Capture the cell that displays the provided text and extract its (x, y) central coordinate. 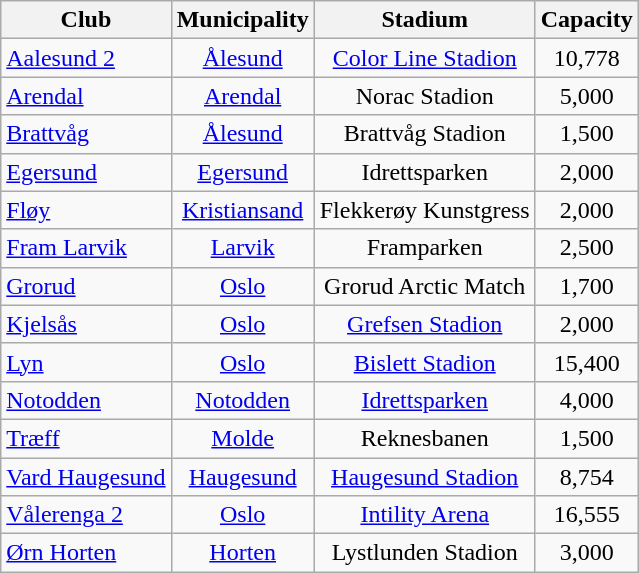
8,754 (586, 477)
15,400 (586, 362)
Haugesund (242, 477)
Municipality (242, 20)
Vålerenga 2 (86, 515)
Aalesund 2 (86, 58)
Stadium (424, 20)
Fløy (86, 210)
Grorud Arctic Match (424, 286)
Norac Stadion (424, 96)
Flekkerøy Kunstgress (424, 210)
1,700 (586, 286)
Kristiansand (242, 210)
4,000 (586, 400)
16,555 (586, 515)
Grefsen Stadion (424, 324)
Framparken (424, 248)
Haugesund Stadion (424, 477)
3,000 (586, 553)
Brattvåg Stadion (424, 134)
5,000 (586, 96)
Ørn Horten (86, 553)
2,500 (586, 248)
Reknesbanen (424, 438)
Træff (86, 438)
Vard Haugesund (86, 477)
Larvik (242, 248)
Bislett Stadion (424, 362)
Fram Larvik (86, 248)
Club (86, 20)
Capacity (586, 20)
Color Line Stadion (424, 58)
Lystlunden Stadion (424, 553)
Intility Arena (424, 515)
Lyn (86, 362)
Molde (242, 438)
Brattvåg (86, 134)
Kjelsås (86, 324)
Grorud (86, 286)
10,778 (586, 58)
Horten (242, 553)
